Scan for the cell matching the given text and deliver its [x, y] coordinate at center. 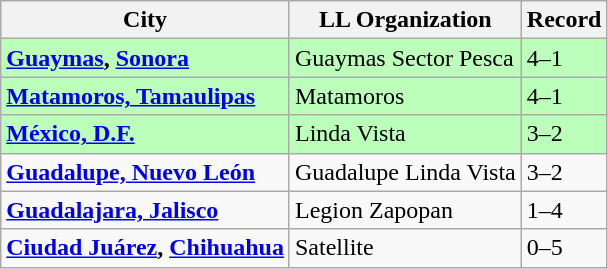
Guadalajara, Jalisco [146, 210]
Legion Zapopan [405, 210]
Guaymas, Sonora [146, 58]
Satellite [405, 248]
City [146, 20]
Guaymas Sector Pesca [405, 58]
Guadalupe, Nuevo León [146, 172]
Guadalupe Linda Vista [405, 172]
1–4 [564, 210]
Matamoros [405, 96]
LL Organization [405, 20]
Linda Vista [405, 134]
Ciudad Juárez, Chihuahua [146, 248]
Matamoros, Tamaulipas [146, 96]
México, D.F. [146, 134]
Record [564, 20]
0–5 [564, 248]
